Identify which cell holds the provided text, then report its [X, Y] central coordinate. 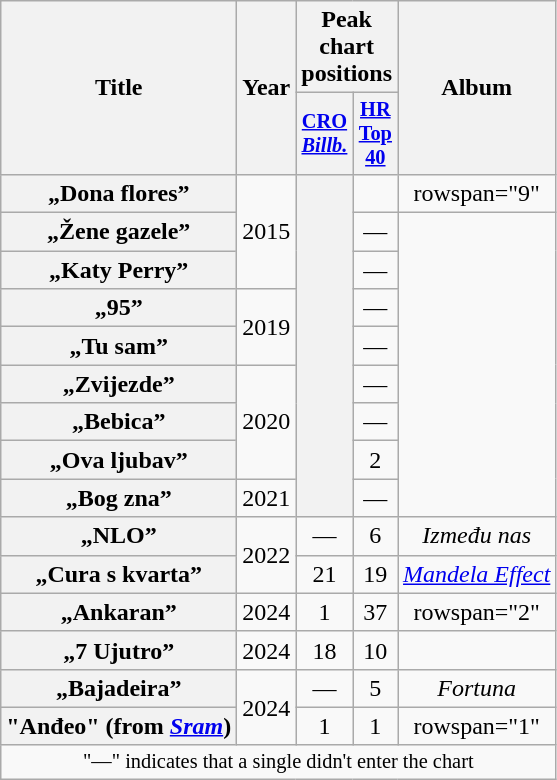
10 [375, 650]
„Tu sam” [119, 346]
„Ankaran” [119, 612]
„Katy Perry” [119, 270]
rowspan="9" [477, 193]
2 [375, 460]
„95” [119, 308]
„Bog zna” [119, 498]
6 [375, 536]
37 [375, 612]
„Zvijezde” [119, 384]
rowspan="1" [477, 726]
„NLO” [119, 536]
Album [477, 88]
2015 [266, 231]
„Bajadeira” [119, 688]
19 [375, 574]
Fortuna [477, 688]
"—" indicates that a single didn't enter the chart [278, 762]
„Bebica” [119, 422]
5 [375, 688]
Peakchart positions [347, 47]
Year [266, 88]
„Žene gazele” [119, 232]
"Anđeo" (from Sram) [119, 726]
CROBillb. [324, 134]
2020 [266, 422]
21 [324, 574]
2019 [266, 327]
rowspan="2" [477, 612]
2022 [266, 555]
Između nas [477, 536]
18 [324, 650]
Title [119, 88]
2021 [266, 498]
„Cura s kvarta” [119, 574]
Mandela Effect [477, 574]
HR Top 40 [375, 134]
„Dona flores” [119, 193]
„7 Ujutro” [119, 650]
„Ova ljubav” [119, 460]
